Find where the given text appears and provide that cell's center as [X, Y] coordinate. 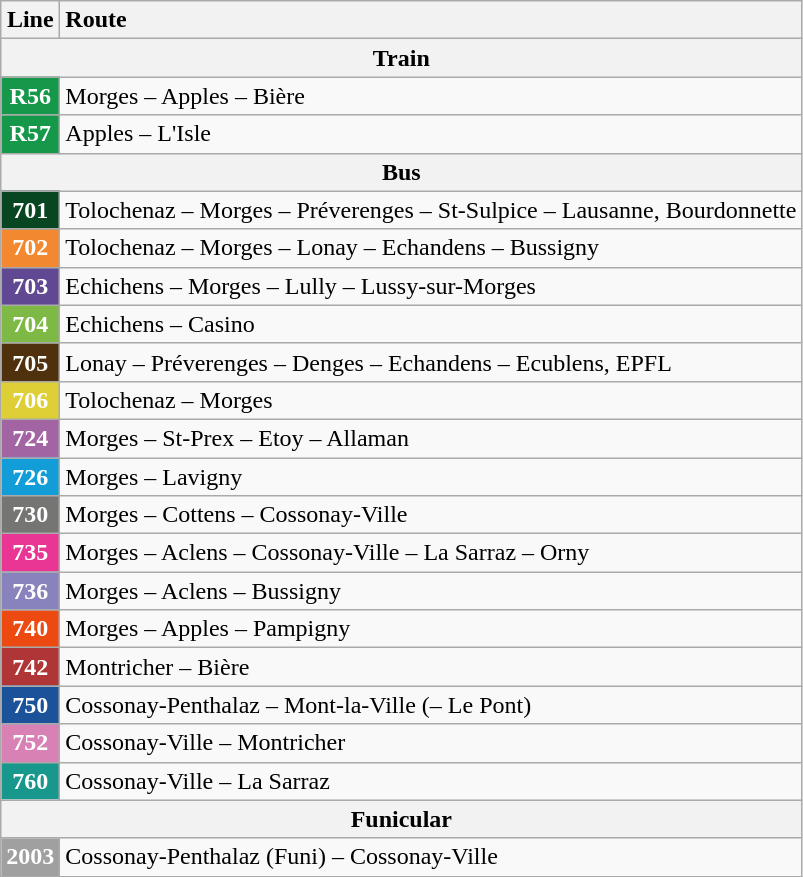
Morges – Lavigny [431, 477]
742 [30, 667]
R56 [30, 96]
Cossonay-Ville – Montricher [431, 743]
Train [402, 58]
Line [30, 20]
706 [30, 400]
Tolochenaz – Morges – Lonay – Echandens – Bussigny [431, 248]
Tolochenaz – Morges – Préverenges – St-Sulpice – Lausanne, Bourdonnette [431, 210]
750 [30, 705]
Cossonay-Ville – La Sarraz [431, 781]
Echichens – Casino [431, 324]
Morges – St-Prex – Etoy – Allaman [431, 438]
Bus [402, 172]
Funicular [402, 819]
Montricher – Bière [431, 667]
R57 [30, 134]
736 [30, 591]
Morges – Apples – Pampigny [431, 629]
703 [30, 286]
701 [30, 210]
2003 [30, 857]
740 [30, 629]
760 [30, 781]
Cossonay-Penthalaz – Mont-la-Ville (– Le Pont) [431, 705]
Morges – Cottens – Cossonay-Ville [431, 515]
735 [30, 553]
724 [30, 438]
726 [30, 477]
Cossonay-Penthalaz (Funi) – Cossonay-Ville [431, 857]
Tolochenaz – Morges [431, 400]
730 [30, 515]
Apples – L'Isle [431, 134]
Echichens – Morges – Lully – Lussy-sur-Morges [431, 286]
Morges – Aclens – Cossonay-Ville – La Sarraz – Orny [431, 553]
705 [30, 362]
Route [431, 20]
702 [30, 248]
Morges – Aclens – Bussigny [431, 591]
Morges – Apples – Bière [431, 96]
704 [30, 324]
752 [30, 743]
Lonay – Préverenges – Denges – Echandens – Ecublens, EPFL [431, 362]
